Find where the given text appears and provide that cell's center as [X, Y] coordinate. 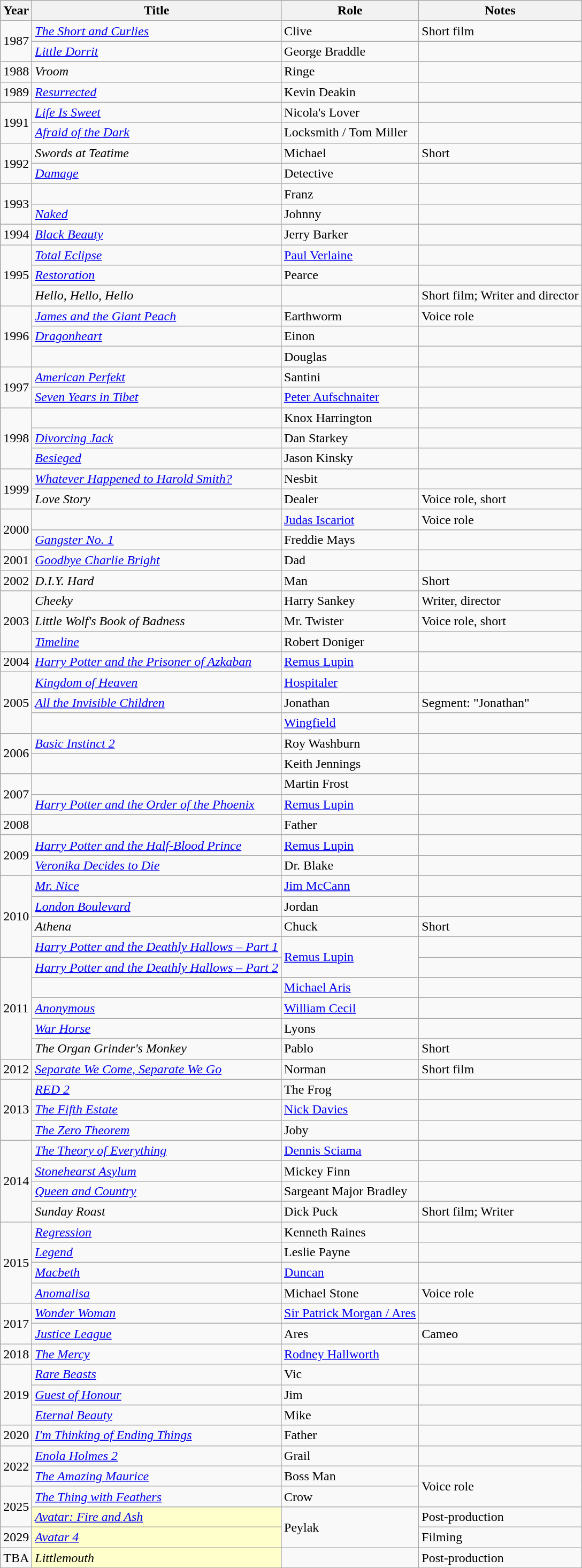
Jonathan [350, 703]
War Horse [157, 1028]
2020 [16, 1435]
Clive [350, 31]
Regression [157, 1232]
1991 [16, 122]
Peylak [350, 1527]
Mike [350, 1415]
Duncan [350, 1273]
Eternal Beauty [157, 1415]
I'm Thinking of Ending Things [157, 1435]
Gangster No. 1 [157, 540]
Locksmith / Tom Miller [350, 133]
2004 [16, 662]
The Fifth Estate [157, 1110]
1999 [16, 489]
1987 [16, 41]
Michael [350, 153]
Anomalisa [157, 1293]
Boss Man [350, 1476]
The Organ Grinder's Monkey [157, 1049]
Whatever Happened to Harold Smith? [157, 479]
Timeline [157, 642]
1996 [16, 336]
Notes [500, 11]
Keith Jennings [350, 764]
Harry Potter and the Half-Blood Prince [157, 845]
Hospitaler [350, 682]
Wonder Woman [157, 1313]
Afraid of the Dark [157, 133]
Short film; Writer and director [500, 296]
Joby [350, 1130]
The Short and Curlies [157, 31]
Franz [350, 194]
Macbeth [157, 1273]
2005 [16, 703]
Jordan [350, 906]
Nesbit [350, 479]
Little Dorrit [157, 51]
Ringe [350, 72]
2009 [16, 855]
Martin Frost [350, 784]
Jerry Barker [350, 234]
London Boulevard [157, 906]
Freddie Mays [350, 540]
Paul Verlaine [350, 255]
Black Beauty [157, 234]
2012 [16, 1069]
2008 [16, 825]
Nicola's Lover [350, 112]
Avatar 4 [157, 1537]
Mr. Nice [157, 886]
Short film; Writer [500, 1211]
Veronika Decides to Die [157, 865]
Year [16, 11]
Vic [350, 1374]
Man [350, 580]
Norman [350, 1069]
2022 [16, 1466]
William Cecil [350, 1008]
American Perfekt [157, 377]
Johnny [350, 214]
Santini [350, 377]
Little Wolf's Book of Badness [157, 621]
2007 [16, 794]
Wingfield [350, 723]
Damage [157, 173]
2003 [16, 621]
Title [157, 11]
2029 [16, 1537]
Leslie Payne [350, 1252]
Role [350, 11]
Pablo [350, 1049]
The Zero Theorem [157, 1130]
1997 [16, 387]
Sargeant Major Bradley [350, 1191]
Crow [350, 1496]
1998 [16, 438]
Lyons [350, 1028]
Chuck [350, 927]
Grail [350, 1456]
Writer, director [500, 601]
1993 [16, 204]
Cameo [500, 1334]
Kingdom of Heaven [157, 682]
2000 [16, 529]
Jim [350, 1395]
Total Eclipse [157, 255]
Michael Aris [350, 988]
Roy Washburn [350, 743]
1992 [16, 163]
The Thing with Feathers [157, 1496]
Hello, Hello, Hello [157, 296]
Mr. Twister [350, 621]
Littlemouth [157, 1558]
Dan Starkey [350, 438]
2006 [16, 754]
Besieged [157, 458]
2010 [16, 916]
Dick Puck [350, 1211]
2015 [16, 1262]
George Braddle [350, 51]
Einon [350, 336]
Jim McCann [350, 886]
Harry Potter and the Order of the Phoenix [157, 804]
Kenneth Raines [350, 1232]
Harry Potter and the Deathly Hallows – Part 2 [157, 967]
1994 [16, 234]
Rodney Hallworth [350, 1354]
2014 [16, 1181]
All the Invisible Children [157, 703]
Naked [157, 214]
Basic Instinct 2 [157, 743]
D.I.Y. Hard [157, 580]
Goodbye Charlie Bright [157, 560]
Life Is Sweet [157, 112]
Restoration [157, 275]
Nick Davies [350, 1110]
Anonymous [157, 1008]
Filming [500, 1537]
2018 [16, 1354]
James and the Giant Peach [157, 316]
Peter Aufschnaiter [350, 397]
Sunday Roast [157, 1211]
2011 [16, 1008]
1995 [16, 275]
Sir Patrick Morgan / Ares [350, 1313]
The Amazing Maurice [157, 1476]
2017 [16, 1324]
Guest of Honour [157, 1395]
Judas Iscariot [350, 519]
Earthworm [350, 316]
Knox Harrington [350, 418]
Detective [350, 173]
Vroom [157, 72]
2013 [16, 1110]
The Mercy [157, 1354]
1988 [16, 72]
Resurrected [157, 92]
2002 [16, 580]
2019 [16, 1395]
Michael Stone [350, 1293]
Ares [350, 1334]
Queen and Country [157, 1191]
2025 [16, 1506]
Stonehearst Asylum [157, 1171]
TBA [16, 1558]
The Theory of Everything [157, 1150]
Legend [157, 1252]
RED 2 [157, 1089]
Mickey Finn [350, 1171]
Separate We Come, Separate We Go [157, 1069]
Enola Holmes 2 [157, 1456]
Dealer [350, 499]
Jason Kinsky [350, 458]
Seven Years in Tibet [157, 397]
Rare Beasts [157, 1374]
Swords at Teatime [157, 153]
Justice League [157, 1334]
Kevin Deakin [350, 92]
Harry Potter and the Deathly Hallows – Part 1 [157, 947]
Robert Doniger [350, 642]
Athena [157, 927]
Divorcing Jack [157, 438]
2001 [16, 560]
Segment: "Jonathan" [500, 703]
Cheeky [157, 601]
Dad [350, 560]
Harry Sankey [350, 601]
Dragonheart [157, 336]
Avatar: Fire and Ash [157, 1517]
Love Story [157, 499]
Dennis Sciama [350, 1150]
Harry Potter and the Prisoner of Azkaban [157, 662]
Pearce [350, 275]
1989 [16, 92]
The Frog [350, 1089]
Dr. Blake [350, 865]
Douglas [350, 357]
